Extract the [X, Y] coordinate from the center of the cell holding the provided text.  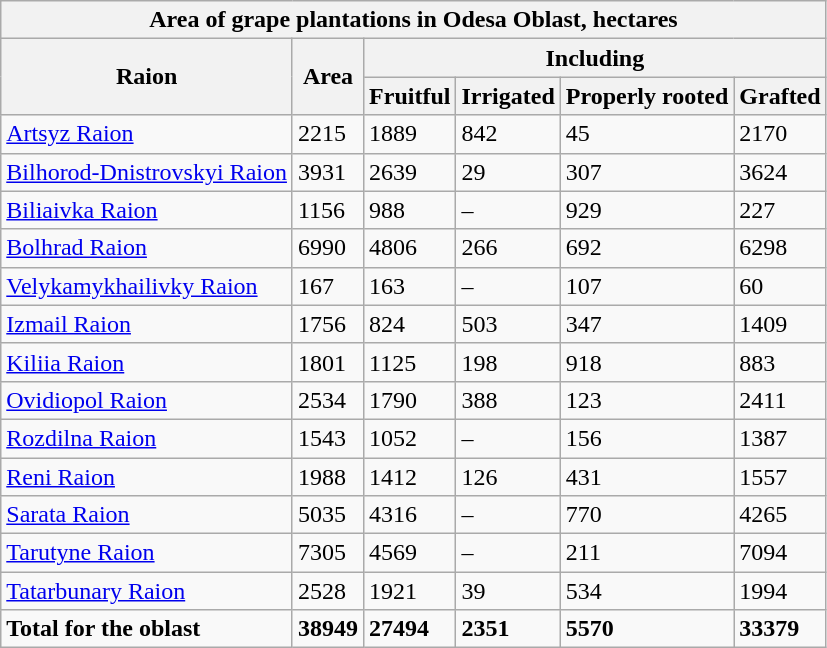
534 [646, 591]
5035 [328, 515]
1543 [328, 438]
1921 [410, 591]
Tarutyne Raion [147, 553]
27494 [410, 629]
3624 [780, 172]
842 [508, 134]
1756 [328, 324]
Ovidiopol Raion [147, 400]
Raion [147, 77]
4316 [410, 515]
988 [410, 210]
Bilhorod-Dnistrovskyi Raion [147, 172]
Biliaivka Raion [147, 210]
227 [780, 210]
Grafted [780, 96]
3931 [328, 172]
4569 [410, 553]
Total for the oblast [147, 629]
126 [508, 477]
Including [596, 58]
1409 [780, 324]
1889 [410, 134]
39 [508, 591]
123 [646, 400]
Kiliia Raion [147, 362]
824 [410, 324]
6298 [780, 248]
1156 [328, 210]
347 [646, 324]
1052 [410, 438]
38949 [328, 629]
Artsyz Raion [147, 134]
770 [646, 515]
2528 [328, 591]
167 [328, 286]
Tatarbunary Raion [147, 591]
388 [508, 400]
2411 [780, 400]
29 [508, 172]
2639 [410, 172]
1988 [328, 477]
692 [646, 248]
2534 [328, 400]
883 [780, 362]
Bolhrad Raion [147, 248]
503 [508, 324]
1557 [780, 477]
Velykamykhailivky Raion [147, 286]
1801 [328, 362]
918 [646, 362]
1412 [410, 477]
7305 [328, 553]
33379 [780, 629]
266 [508, 248]
45 [646, 134]
198 [508, 362]
Irrigated [508, 96]
307 [646, 172]
2170 [780, 134]
929 [646, 210]
1125 [410, 362]
431 [646, 477]
Reni Raion [147, 477]
163 [410, 286]
Izmail Raion [147, 324]
Sarata Raion [147, 515]
2351 [508, 629]
156 [646, 438]
1790 [410, 400]
1994 [780, 591]
Area [328, 77]
Fruitful [410, 96]
6990 [328, 248]
Rozdilna Raion [147, 438]
211 [646, 553]
4265 [780, 515]
107 [646, 286]
60 [780, 286]
4806 [410, 248]
1387 [780, 438]
2215 [328, 134]
7094 [780, 553]
Properly rooted [646, 96]
5570 [646, 629]
Area of grape plantations in Odesa Oblast, hectares [414, 20]
